Determine the [x, y] coordinate at the center of the cell enclosing the given text.  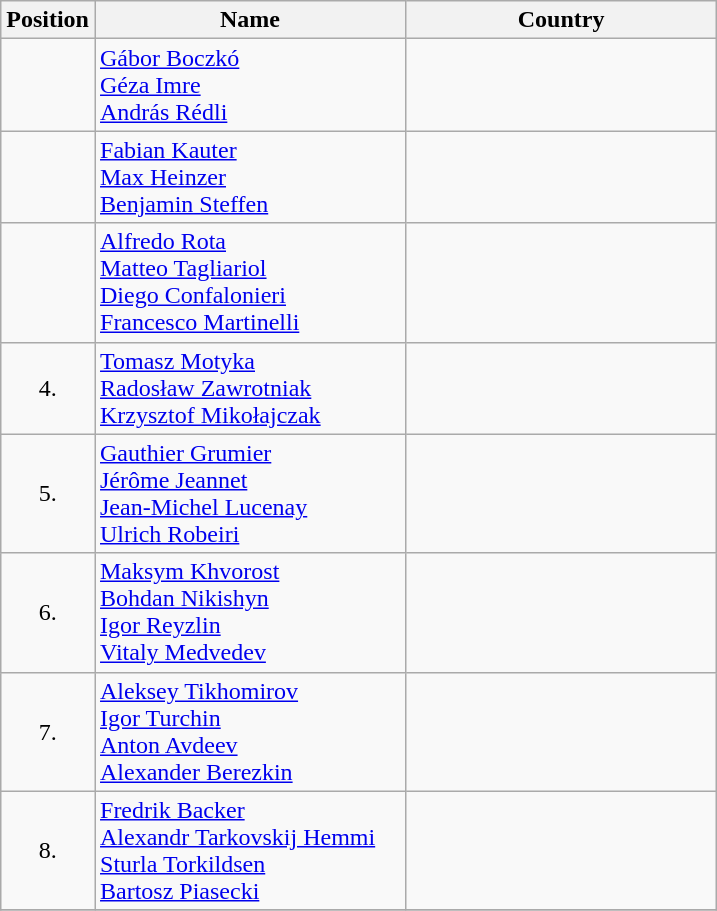
Position [48, 20]
Fabian KauterMax HeinzerBenjamin Steffen [250, 177]
Tomasz MotykaRadosław ZawrotniakKrzysztof Mikołajczak [250, 388]
Maksym KhvorostBohdan NikishynIgor ReyzlinVitaly Medvedev [250, 612]
Gauthier GrumierJérôme JeannetJean-Michel LucenayUlrich Robeiri [250, 494]
7. [48, 732]
6. [48, 612]
4. [48, 388]
Name [250, 20]
8. [48, 850]
Fredrik BackerAlexandr Tarkovskij HemmiSturla TorkildsenBartosz Piasecki [250, 850]
5. [48, 494]
Aleksey TikhomirovIgor TurchinAnton Avdeev Alexander Berezkin [250, 732]
Gábor BoczkóGéza ImreAndrás Rédli [250, 85]
Alfredo RotaMatteo TagliariolDiego ConfalonieriFrancesco Martinelli [250, 282]
Country [562, 20]
